Provide the (X, Y) coordinate of the cell's center where the given text is located.  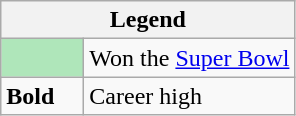
Career high (190, 96)
Bold (42, 96)
Legend (148, 20)
Won the Super Bowl (190, 58)
